From the cell containing the given text, extract its center point as [X, Y] coordinate. 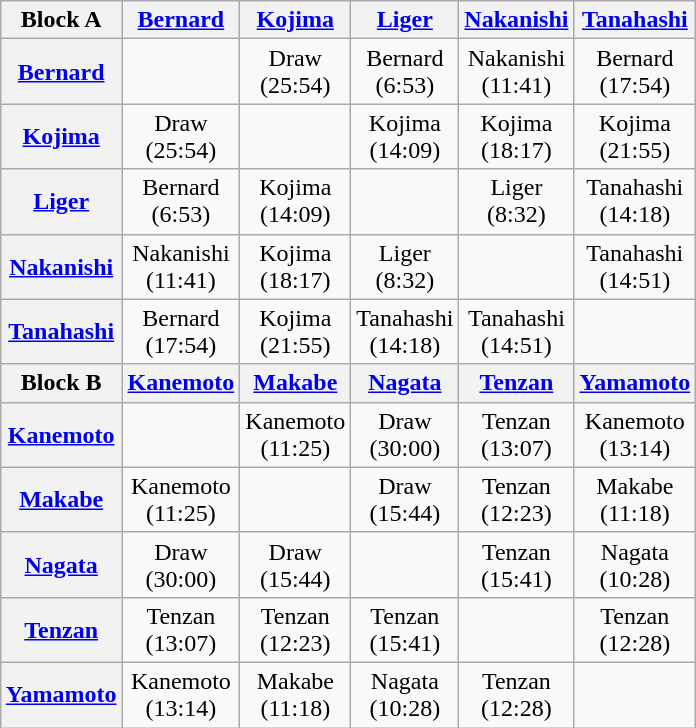
Block A [61, 20]
Block B [61, 383]
